Determine the (X, Y) coordinate at the center of the cell enclosing the given text.  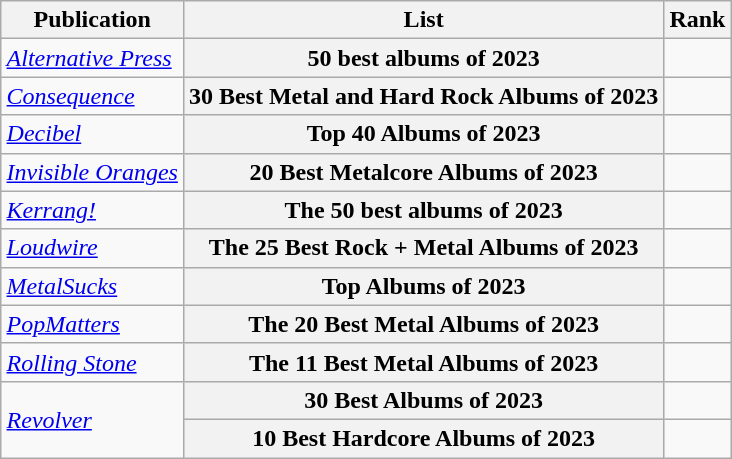
30 Best Metal and Hard Rock Albums of 2023 (423, 96)
PopMatters (92, 324)
The 11 Best Metal Albums of 2023 (423, 362)
Alternative Press (92, 58)
The 20 Best Metal Albums of 2023 (423, 324)
Decibel (92, 134)
The 25 Best Rock + Metal Albums of 2023 (423, 248)
30 Best Albums of 2023 (423, 400)
Kerrang! (92, 210)
Publication (92, 20)
10 Best Hardcore Albums of 2023 (423, 438)
Loudwire (92, 248)
List (423, 20)
The 50 best albums of 2023 (423, 210)
Rolling Stone (92, 362)
Revolver (92, 419)
Invisible Oranges (92, 172)
MetalSucks (92, 286)
50 best albums of 2023 (423, 58)
20 Best Metalcore Albums of 2023 (423, 172)
Top Albums of 2023 (423, 286)
Top 40 Albums of 2023 (423, 134)
Rank (698, 20)
Consequence (92, 96)
